Locate the cell with the specified text and output its (x, y) center coordinate. 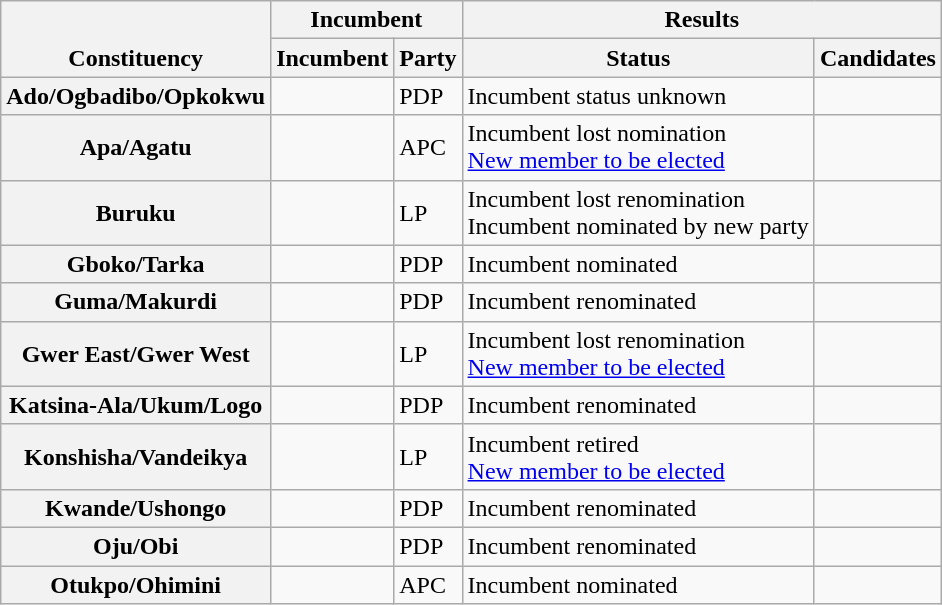
Constituency (136, 39)
Guma/Makurdi (136, 302)
Incumbent lost nominationNew member to be elected (638, 148)
Katsina-Ala/Ukum/Logo (136, 405)
Incumbent retiredNew member to be elected (638, 456)
Incumbent lost renominationIncumbent nominated by new party (638, 212)
Status (638, 58)
Ado/Ogbadibo/Opkokwu (136, 96)
Gwer East/Gwer West (136, 354)
Kwande/Ushongo (136, 508)
Incumbent lost renominationNew member to be elected (638, 354)
Konshisha/Vandeikya (136, 456)
Incumbent status unknown (638, 96)
Otukpo/Ohimini (136, 585)
Party (428, 58)
Gboko/Tarka (136, 264)
Candidates (878, 58)
Apa/Agatu (136, 148)
Buruku (136, 212)
Oju/Obi (136, 546)
Results (702, 20)
